Detect which cell encompasses the target text, then output its (x, y) center coordinate. 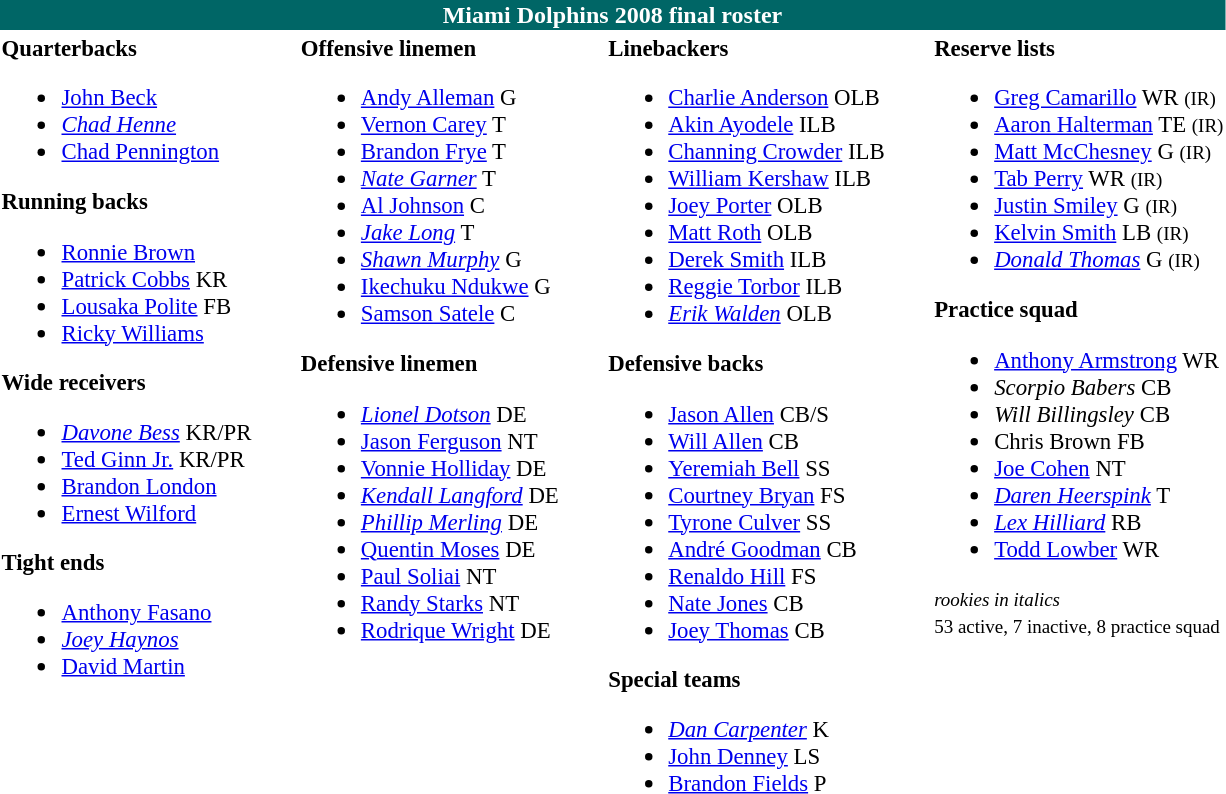
Miami Dolphins 2008 final roster (612, 15)
